Provide the (x, y) coordinate of the cell's center where the given text is located.  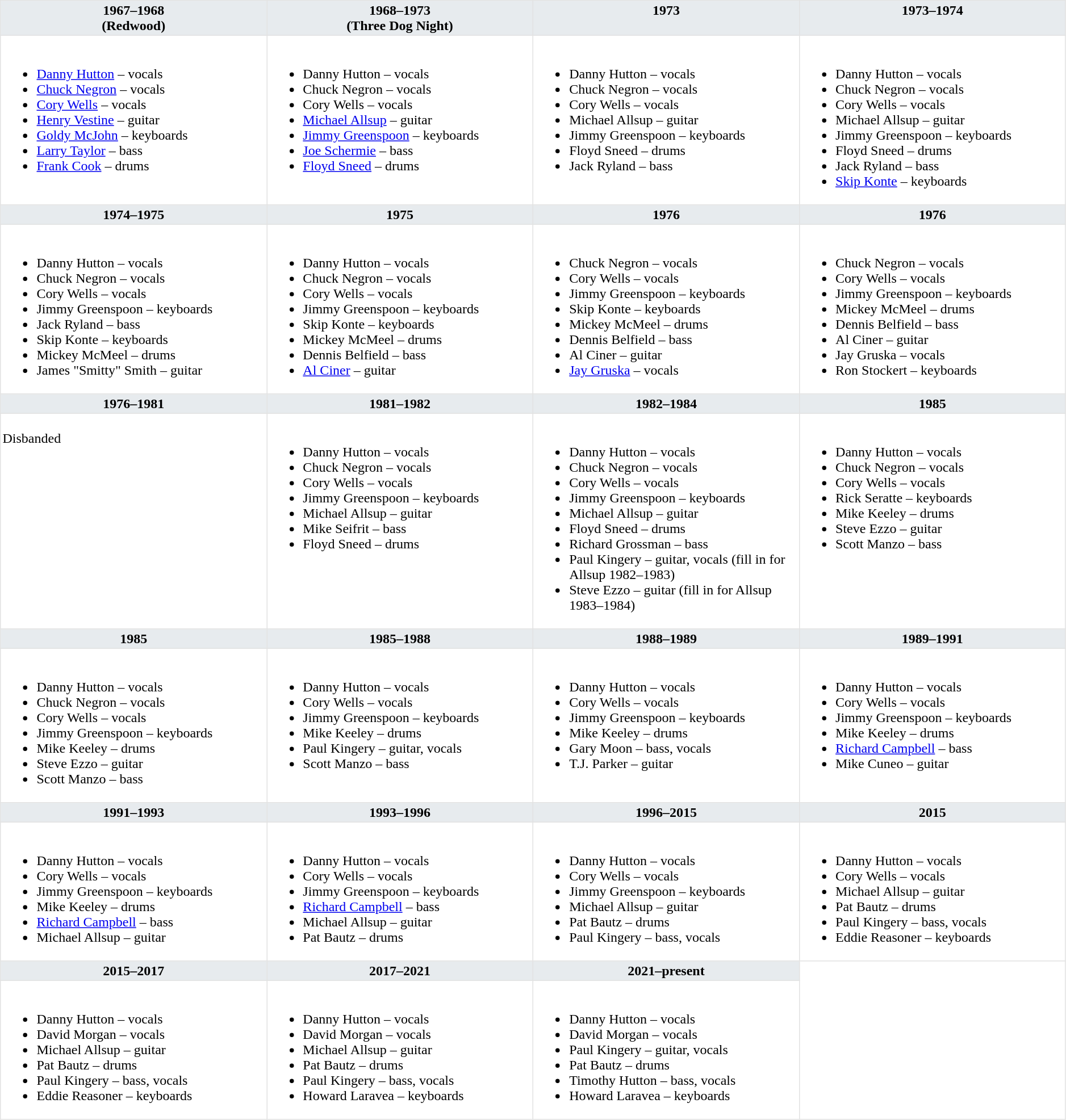
Danny Hutton – vocalsCory Wells – vocalsJimmy Greenspoon – keyboardsMike Keeley – drumsRichard Campbell – bassMichael Allsup – guitar (134, 891)
1975 (400, 215)
1968–1973(Three Dog Night) (400, 18)
1988–1989 (666, 639)
1989–1991 (933, 639)
Danny Hutton – vocalsDavid Morgan – vocalsMichael Allsup – guitarPat Bautz – drumsPaul Kingery – bass, vocalsHoward Laravea – keyboards (400, 1050)
Danny Hutton – vocalsCory Wells – vocalsJimmy Greenspoon – keyboardsRichard Campbell – bassMichael Allsup – guitarPat Bautz – drums (400, 891)
Disbanded (134, 521)
1981–1982 (400, 404)
1967–1968(Redwood) (134, 18)
2015 (933, 812)
Danny Hutton – vocalsChuck Negron – vocalsCory Wells – vocalsHenry Vestine – guitarGoldy McJohn – keyboardsLarry Taylor – bassFrank Cook – drums (134, 120)
1985–1988 (400, 639)
2017–2021 (400, 971)
1973 (666, 18)
Danny Hutton – vocalsCory Wells – vocalsJimmy Greenspoon – keyboardsMike Keeley – drumsPaul Kingery – guitar, vocalsScott Manzo – bass (400, 725)
1976–1981 (134, 404)
Danny Hutton – vocalsChuck Negron – vocalsCory Wells – vocalsRick Seratte – keyboardsMike Keeley – drumsSteve Ezzo – guitarScott Manzo – bass (933, 521)
1982–1984 (666, 404)
Danny Hutton – vocalsChuck Negron – vocalsCory Wells – vocalsJimmy Greenspoon – keyboardsMike Keeley – drumsSteve Ezzo – guitarScott Manzo – bass (134, 725)
1991–1993 (134, 812)
2021–present (666, 971)
Danny Hutton – vocalsDavid Morgan – vocalsMichael Allsup – guitarPat Bautz – drumsPaul Kingery – bass, vocalsEddie Reasoner – keyboards (134, 1050)
1974–1975 (134, 215)
Danny Hutton – vocalsDavid Morgan – vocalsPaul Kingery – guitar, vocalsPat Bautz – drumsTimothy Hutton – bass, vocalsHoward Laravea – keyboards (666, 1050)
1993–1996 (400, 812)
Danny Hutton – vocalsCory Wells – vocalsJimmy Greenspoon – keyboardsMichael Allsup – guitarPat Bautz – drumsPaul Kingery – bass, vocals (666, 891)
Danny Hutton – vocalsCory Wells – vocalsJimmy Greenspoon – keyboardsMike Keeley – drumsGary Moon – bass, vocalsT.J. Parker – guitar (666, 725)
Danny Hutton – vocalsChuck Negron – vocalsCory Wells – vocalsMichael Allsup – guitarJimmy Greenspoon – keyboardsFloyd Sneed – drumsJack Ryland – bass (666, 120)
1973–1974 (933, 18)
2015–2017 (134, 971)
Danny Hutton – vocalsCory Wells – vocalsJimmy Greenspoon – keyboardsMike Keeley – drumsRichard Campbell – bassMike Cuneo – guitar (933, 725)
Danny Hutton – vocalsCory Wells – vocalsMichael Allsup – guitarPat Bautz – drumsPaul Kingery – bass, vocalsEddie Reasoner – keyboards (933, 891)
1996–2015 (666, 812)
